For the text-containing cell, return its midpoint in [x, y] coordinate format. 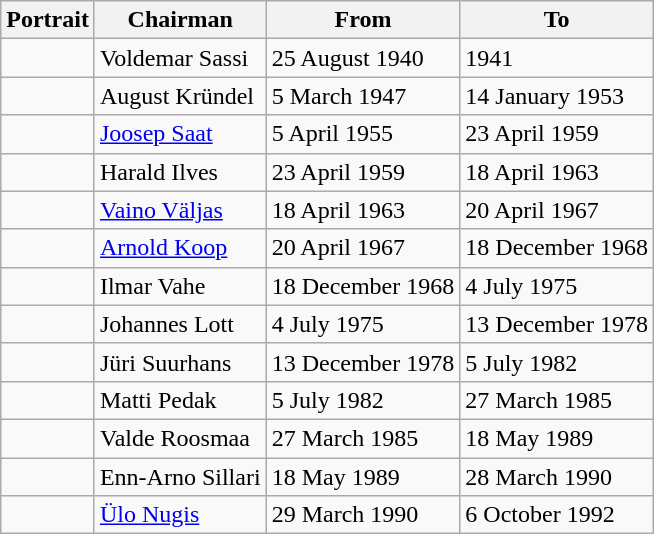
To [557, 20]
Vaino Väljas [180, 210]
25 August 1940 [363, 58]
Voldemar Sassi [180, 58]
28 March 1990 [557, 477]
29 March 1990 [363, 515]
Jüri Suurhans [180, 362]
Joosep Saat [180, 134]
Ülo Nugis [180, 515]
Ilmar Vahe [180, 286]
6 October 1992 [557, 515]
Chairman [180, 20]
Johannes Lott [180, 324]
Portrait [48, 20]
Arnold Koop [180, 248]
August Kründel [180, 96]
From [363, 20]
Enn-Arno Sillari [180, 477]
14 January 1953 [557, 96]
5 March 1947 [363, 96]
Matti Pedak [180, 400]
1941 [557, 58]
Harald Ilves [180, 172]
Valde Roosmaa [180, 438]
5 April 1955 [363, 134]
